Search for the cell housing the specified text and yield its (x, y) center coordinate. 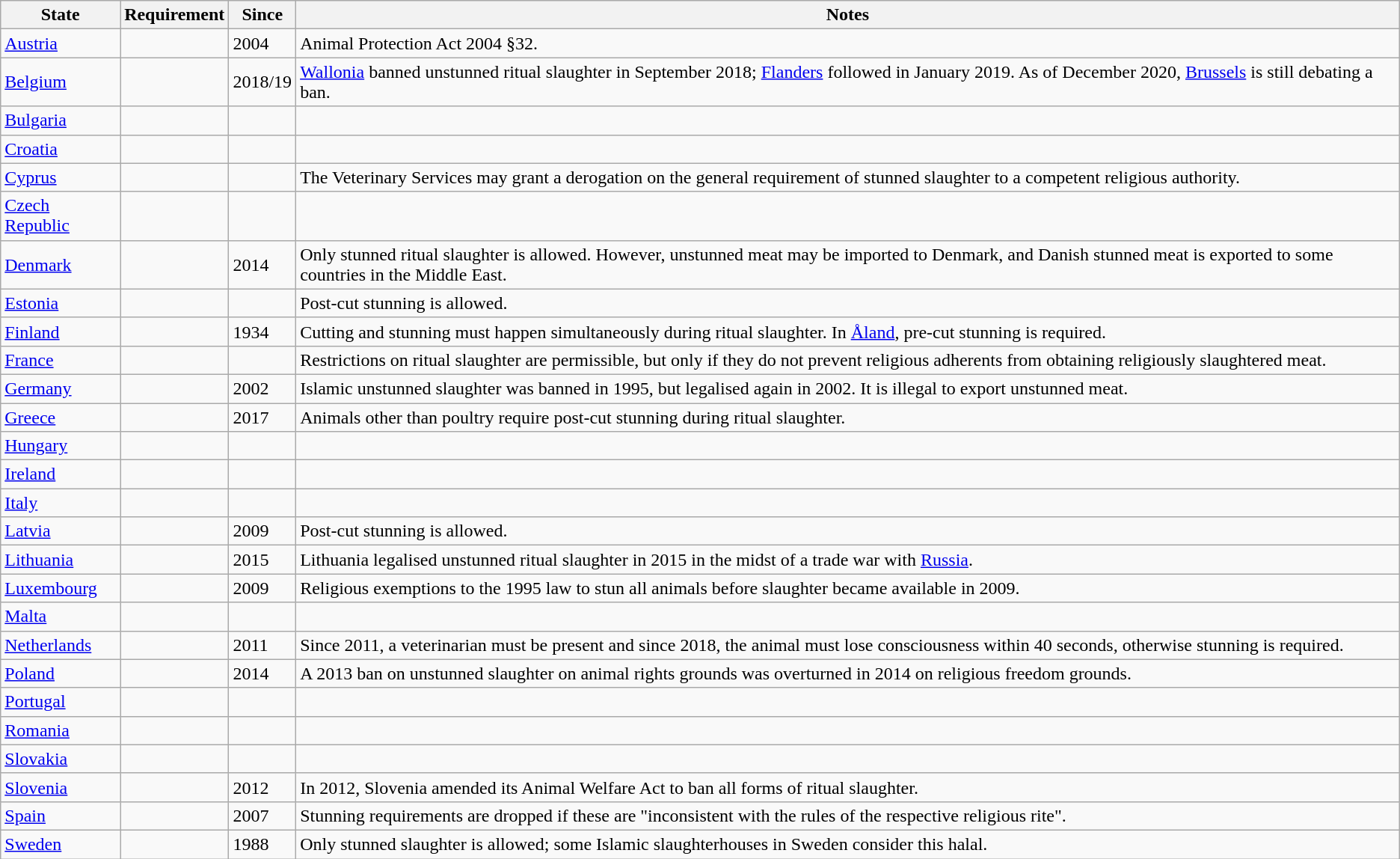
Lithuania legalised unstunned ritual slaughter in 2015 in the midst of a trade war with Russia. (848, 560)
Animal Protection Act 2004 §32. (848, 43)
Poland (61, 673)
2018/19 (262, 82)
Finland (61, 331)
Lithuania (61, 560)
Belgium (61, 82)
Ireland (61, 474)
Sweden (61, 844)
Cutting and stunning must happen simultaneously during ritual slaughter. In Åland, pre-cut stunning is required. (848, 331)
Restrictions on ritual slaughter are permissible, but only if they do not prevent religious adherents from obtaining religiously slaughtered meat. (848, 360)
Animals other than poultry require post-cut stunning during ritual slaughter. (848, 417)
Italy (61, 503)
Netherlands (61, 645)
Requirement (175, 15)
Hungary (61, 446)
2012 (262, 787)
Notes (848, 15)
Austria (61, 43)
Latvia (61, 531)
2015 (262, 560)
France (61, 360)
1988 (262, 844)
Cyprus (61, 177)
Spain (61, 816)
Since (262, 15)
Bulgaria (61, 120)
State (61, 15)
Since 2011, a veterinarian must be present and since 2018, the animal must lose consciousness within 40 seconds, otherwise stunning is required. (848, 645)
2017 (262, 417)
1934 (262, 331)
Slovenia (61, 787)
In 2012, Slovenia amended its Animal Welfare Act to ban all forms of ritual slaughter. (848, 787)
Islamic unstunned slaughter was banned in 1995, but legalised again in 2002. It is illegal to export unstunned meat. (848, 388)
Estonia (61, 303)
Religious exemptions to the 1995 law to stun all animals before slaughter became available in 2009. (848, 588)
Slovakia (61, 759)
Luxembourg (61, 588)
Only stunned slaughter is allowed; some Islamic slaughterhouses in Sweden consider this halal. (848, 844)
2002 (262, 388)
2011 (262, 645)
A 2013 ban on unstunned slaughter on animal rights grounds was overturned in 2014 on religious freedom grounds. (848, 673)
Stunning requirements are dropped if these are "inconsistent with the rules of the respective religious rite". (848, 816)
Romania (61, 730)
2007 (262, 816)
Malta (61, 617)
Denmark (61, 265)
The Veterinary Services may grant a derogation on the general requirement of stunned slaughter to a competent religious authority. (848, 177)
Greece (61, 417)
Germany (61, 388)
Czech Republic (61, 215)
Croatia (61, 149)
2004 (262, 43)
Portugal (61, 702)
